Search for the cell housing the specified text and yield its (X, Y) center coordinate. 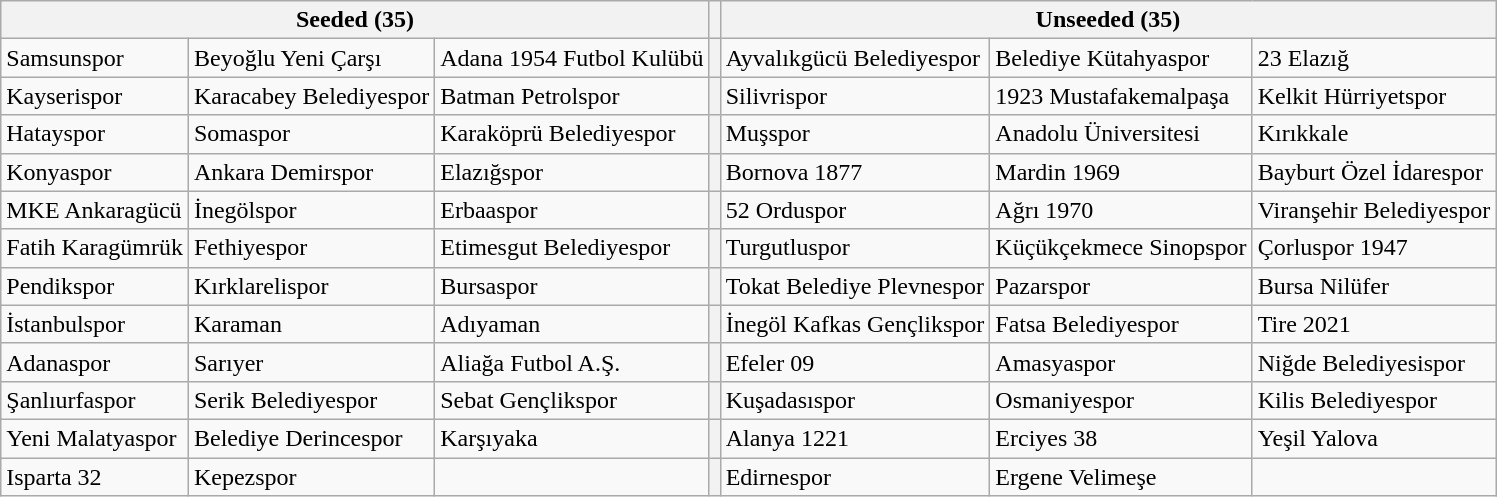
Bursa Nilüfer (1374, 286)
Tokat Belediye Plevnespor (855, 286)
Bornova 1877 (855, 172)
Fethiyespor (311, 248)
Samsunspor (95, 58)
Kelkit Hürriyetspor (1374, 96)
Sebat Gençlikspor (572, 400)
Sarıyer (311, 362)
Isparta 32 (95, 477)
Konyaspor (95, 172)
Bayburt Özel İdarespor (1374, 172)
Pendikspor (95, 286)
23 Elazığ (1374, 58)
Amasyaspor (1121, 362)
MKE Ankaragücü (95, 210)
Erciyes 38 (1121, 438)
Yeni Malatyaspor (95, 438)
Karaköprü Belediyespor (572, 134)
Belediye Derincespor (311, 438)
Kilis Belediyespor (1374, 400)
Kuşadasıspor (855, 400)
52 Orduspor (855, 210)
Kırklarelispor (311, 286)
Fatsa Belediyespor (1121, 324)
Ergene Velimeşe (1121, 477)
Kepezspor (311, 477)
Adana 1954 Futbol Kulübü (572, 58)
Karaman (311, 324)
Pazarspor (1121, 286)
Kırıkkale (1374, 134)
Kayserispor (95, 96)
Tire 2021 (1374, 324)
Serik Belediyespor (311, 400)
Adanaspor (95, 362)
Hatayspor (95, 134)
1923 Mustafakemalpaşa (1121, 96)
Aliağa Futbol A.Ş. (572, 362)
İnegölspor (311, 210)
Ankara Demirspor (311, 172)
Elazığspor (572, 172)
İstanbulspor (95, 324)
Turgutluspor (855, 248)
Unseeded (35) (1108, 20)
Fatih Karagümrük (95, 248)
Yeşil Yalova (1374, 438)
Edirnespor (855, 477)
Muşspor (855, 134)
Alanya 1221 (855, 438)
Bursaspor (572, 286)
Osmaniyespor (1121, 400)
Küçükçekmece Sinopspor (1121, 248)
Çorluspor 1947 (1374, 248)
Adıyaman (572, 324)
Viranşehir Belediyespor (1374, 210)
Belediye Kütahyaspor (1121, 58)
Karşıyaka (572, 438)
İnegöl Kafkas Gençlikspor (855, 324)
Ağrı 1970 (1121, 210)
Silivrispor (855, 96)
Karacabey Belediyespor (311, 96)
Ayvalıkgücü Belediyespor (855, 58)
Mardin 1969 (1121, 172)
Erbaaspor (572, 210)
Niğde Belediyesispor (1374, 362)
Somaspor (311, 134)
Efeler 09 (855, 362)
Etimesgut Belediyespor (572, 248)
Seeded (35) (355, 20)
Şanlıurfaspor (95, 400)
Batman Petrolspor (572, 96)
Beyoğlu Yeni Çarşı (311, 58)
Anadolu Üniversitesi (1121, 134)
